Capture the cell that displays the provided text and extract its [X, Y] central coordinate. 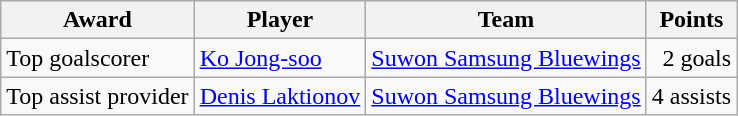
2 goals [691, 58]
Denis Laktionov [280, 96]
Top goalscorer [98, 58]
Top assist provider [98, 96]
Team [506, 20]
4 assists [691, 96]
Ko Jong-soo [280, 58]
Points [691, 20]
Award [98, 20]
Player [280, 20]
